Output the (X, Y) coordinate of the center of the cell containing the given text.  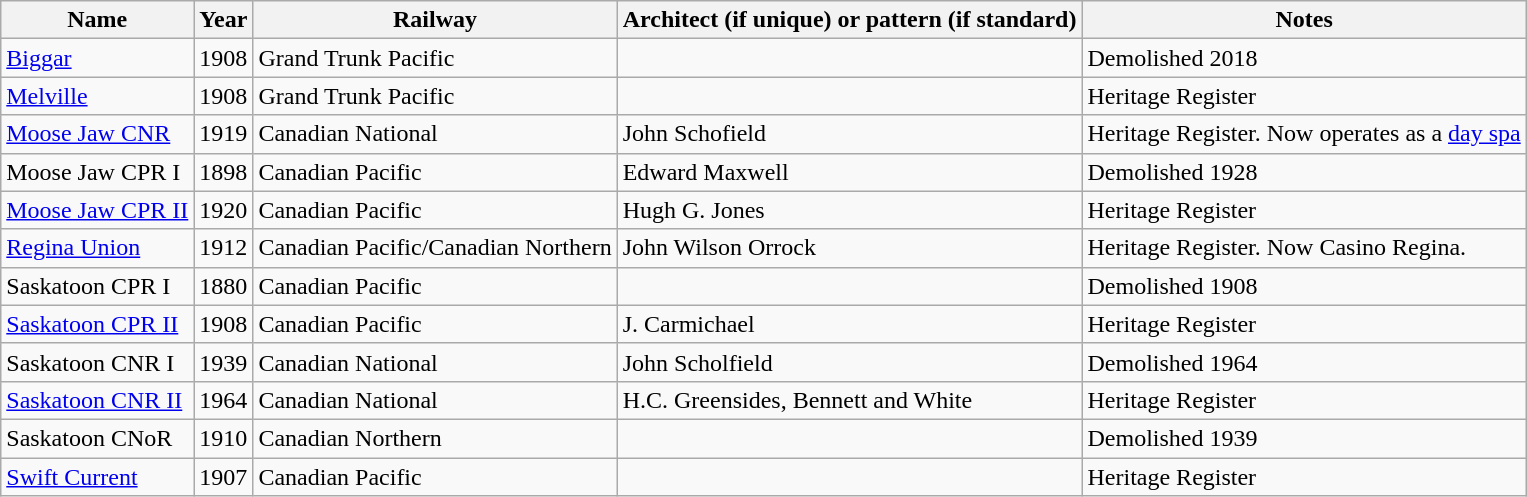
Name (98, 20)
1898 (224, 172)
Saskatoon CPR II (98, 324)
Architect (if unique) or pattern (if standard) (850, 20)
Demolished 1939 (1304, 438)
1920 (224, 210)
Heritage Register. Now Casino Regina. (1304, 248)
Moose Jaw CPR II (98, 210)
Biggar (98, 58)
1910 (224, 438)
John Schofield (850, 134)
Demolished 1928 (1304, 172)
1880 (224, 286)
Saskatoon CNR I (98, 362)
Notes (1304, 20)
Edward Maxwell (850, 172)
John Scholfield (850, 362)
1907 (224, 477)
Swift Current (98, 477)
1939 (224, 362)
Hugh G. Jones (850, 210)
Railway (435, 20)
Saskatoon CNR II (98, 400)
H.C. Greensides, Bennett and White (850, 400)
J. Carmichael (850, 324)
Demolished 2018 (1304, 58)
Year (224, 20)
Saskatoon CPR I (98, 286)
Moose Jaw CPR I (98, 172)
Canadian Pacific/Canadian Northern (435, 248)
1912 (224, 248)
Heritage Register. Now operates as a day spa (1304, 134)
Melville (98, 96)
Moose Jaw CNR (98, 134)
John Wilson Orrock (850, 248)
1919 (224, 134)
Regina Union (98, 248)
Demolished 1908 (1304, 286)
Saskatoon CNoR (98, 438)
1964 (224, 400)
Canadian Northern (435, 438)
Demolished 1964 (1304, 362)
